For the text-containing cell, return its midpoint in (x, y) coordinate format. 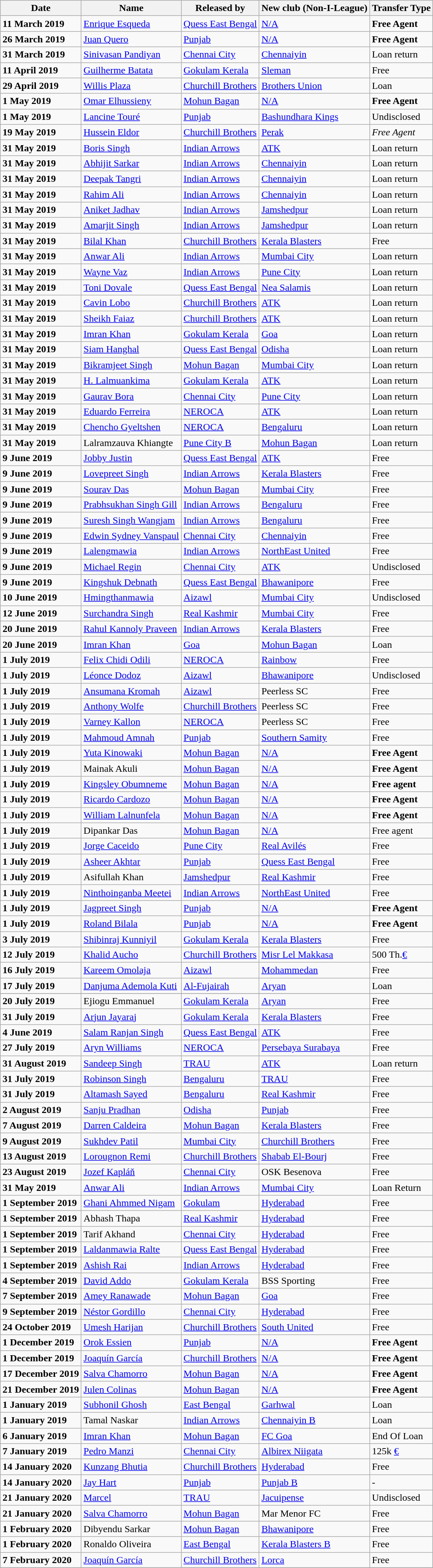
Punjab B (315, 1482)
Bikramjeet Singh (131, 365)
3 July 2019 (41, 939)
Arjun Jayaraj (131, 1017)
Laldanmawia Ralte (131, 1250)
Persebaya Surabaya (315, 1048)
Jobby Justin (131, 458)
Gaurav Bora (131, 396)
Brothers Union (315, 86)
Kingshuk Debnath (131, 582)
Lancine Touré (131, 117)
19 May 2019 (41, 132)
23 August 2019 (41, 1172)
Jorge Caceido (131, 846)
Southern Samity (315, 738)
Nea Salamis (315, 287)
Siam Hanghal (131, 349)
Wayne Vaz (131, 272)
Sleman (315, 70)
27 July 2019 (41, 1048)
Sheikh Faiaz (131, 318)
Lorougnon Remi (131, 1156)
Yuta Kinowaki (131, 753)
Danjuma Ademola Kuti (131, 986)
Date (41, 8)
Shabab El-Bourj (315, 1156)
Perak (315, 132)
Altamash Sayed (131, 1094)
Léonce Dodoz (131, 675)
Ashish Rai (131, 1265)
Abhijit Sarkar (131, 163)
End Of Loan (401, 1435)
Julen Colinas (131, 1389)
12 July 2019 (41, 955)
Salam Ranjan Singh (131, 1032)
Jay Hart (131, 1482)
William Lalnunfela (131, 815)
125k € (401, 1451)
Guilherme Batata (131, 70)
Khalid Aucho (131, 955)
Ronaldo Oliveira (131, 1544)
21 December 2019 (41, 1389)
7 January 2019 (41, 1451)
Ninthoinganba Meetei (131, 892)
Albirex Niigata (315, 1451)
Released by (220, 8)
Mohammedan (315, 970)
29 April 2019 (41, 86)
Gokulam (220, 1203)
17 July 2019 (41, 986)
31 March 2019 (41, 55)
- (401, 1482)
Amey Ranawade (131, 1296)
Lalramzauva Khiangte (131, 442)
Toni Dovale (131, 287)
17 December 2019 (41, 1374)
Kingsley Obumneme (131, 784)
Mar Menor FC (315, 1513)
Suresh Singh Wangjam (131, 520)
New club (Non-I-League) (315, 8)
Dibyendu Sarkar (131, 1529)
Anthony Wolfe (131, 707)
Deepak Tangri (131, 179)
9 September 2019 (41, 1312)
Tamal Naskar (131, 1420)
Prabhsukhan Singh Gill (131, 505)
Sukhdev Patil (131, 1141)
Jozef Kapláň (131, 1172)
Néstor Gordillo (131, 1312)
Transfer Type (401, 8)
Ricardo Cardozo (131, 799)
Real Avilés (315, 846)
Juan Quero (131, 39)
10 June 2019 (41, 598)
26 March 2019 (41, 39)
Sinivasan Pandiyan (131, 55)
BSS Sporting (315, 1281)
Misr Lel Makkasa (315, 955)
16 July 2019 (41, 970)
H. Lalmuankima (131, 380)
11 April 2019 (41, 70)
OSK Besenova (315, 1172)
Sanju Pradhan (131, 1110)
7 February 2020 (41, 1560)
Mainak Akuli (131, 769)
Eduardo Ferreira (131, 411)
Willis Plaza (131, 86)
Bilal Khan (131, 241)
11 March 2019 (41, 24)
4 June 2019 (41, 1032)
Ejiogu Emmanuel (131, 1001)
Surchandra Singh (131, 613)
Name (131, 8)
Darren Caldeira (131, 1125)
Aniket Jadhav (131, 210)
South United (315, 1327)
Sandeep Singh (131, 1063)
Lovepreet Singh (131, 474)
31 August 2019 (41, 1063)
Loan Return (401, 1188)
500 Th.€ (401, 955)
Rahul Kannoly Praveen (131, 629)
24 October 2019 (41, 1327)
Felix Chidi Odili (131, 660)
Jacuipense (315, 1498)
Subhonil Ghosh (131, 1405)
Abhash Thapa (131, 1219)
Roland Bilala (131, 923)
Rahim Ali (131, 194)
Enrique Esqueda (131, 24)
Pedro Manzi (131, 1451)
Pune City B (220, 442)
Al-Fujairah (220, 986)
Michael Regin (131, 567)
Asheer Akhtar (131, 861)
12 June 2019 (41, 613)
Umesh Harijan (131, 1327)
Shibinraj Kunniyil (131, 939)
Chencho Gyeltshen (131, 427)
Boris Singh (131, 148)
Sourav Das (131, 489)
Lalengmawia (131, 551)
Kunzang Bhutia (131, 1467)
4 September 2019 (41, 1281)
7 September 2019 (41, 1296)
Mahmoud Amnah (131, 738)
9 August 2019 (41, 1141)
Bashundhara Kings (315, 117)
Marcel (131, 1498)
Kareem Omolaja (131, 970)
Omar Elhussieny (131, 101)
Ansumana Kromah (131, 691)
Cavin Lobo (131, 303)
2 August 2019 (41, 1110)
13 August 2019 (41, 1156)
Tarif Akhand (131, 1234)
Jagpreet Singh (131, 908)
Rainbow (315, 660)
Amarjit Singh (131, 225)
20 July 2019 (41, 1001)
Chennaiyin B (315, 1420)
7 August 2019 (41, 1125)
Garhwal (315, 1405)
Asifullah Khan (131, 877)
Hmingthanmawia (131, 598)
Aryn Williams (131, 1048)
Lorca (315, 1560)
Kerala Blasters B (315, 1544)
Varney Kallon (131, 722)
Dipankar Das (131, 830)
Ghani Ahmmed Nigam (131, 1203)
Edwin Sydney Vanspaul (131, 536)
FC Goa (315, 1435)
Robinson Singh (131, 1079)
David Addo (131, 1281)
Orok Essien (131, 1343)
Hussein Eldor (131, 132)
6 January 2019 (41, 1435)
